Locate the cell with the specified text and output its [x, y] center coordinate. 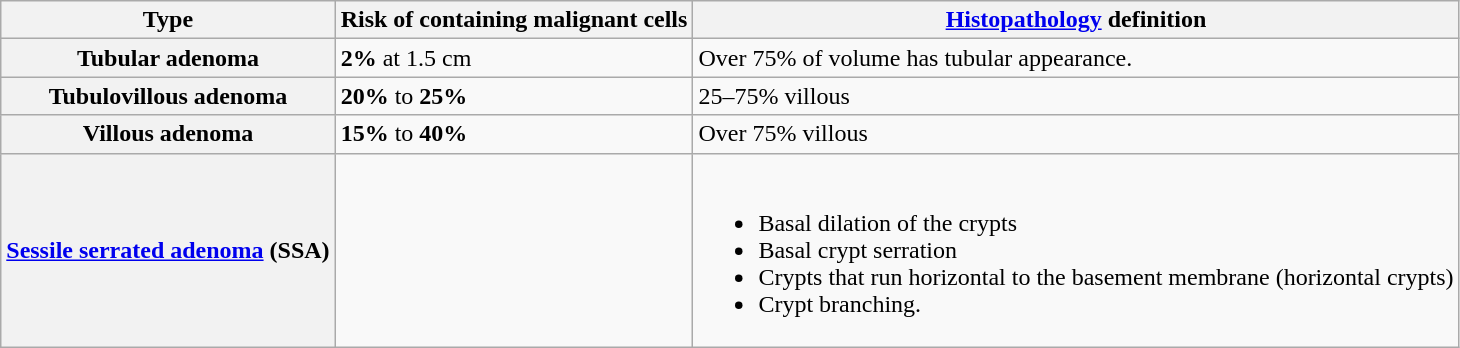
Risk of containing malignant cells [514, 20]
20% to 25% [514, 96]
25–75% villous [1076, 96]
Over 75% villous [1076, 134]
Histopathology definition [1076, 20]
Villous adenoma [168, 134]
Tubulovillous adenoma [168, 96]
Type [168, 20]
Basal dilation of the cryptsBasal crypt serrationCrypts that run horizontal to the basement membrane (horizontal crypts)Crypt branching. [1076, 250]
Sessile serrated adenoma (SSA) [168, 250]
15% to 40% [514, 134]
Over 75% of volume has tubular appearance. [1076, 58]
2% at 1.5 cm [514, 58]
Tubular adenoma [168, 58]
